Detect which cell encompasses the target text, then output its [X, Y] center coordinate. 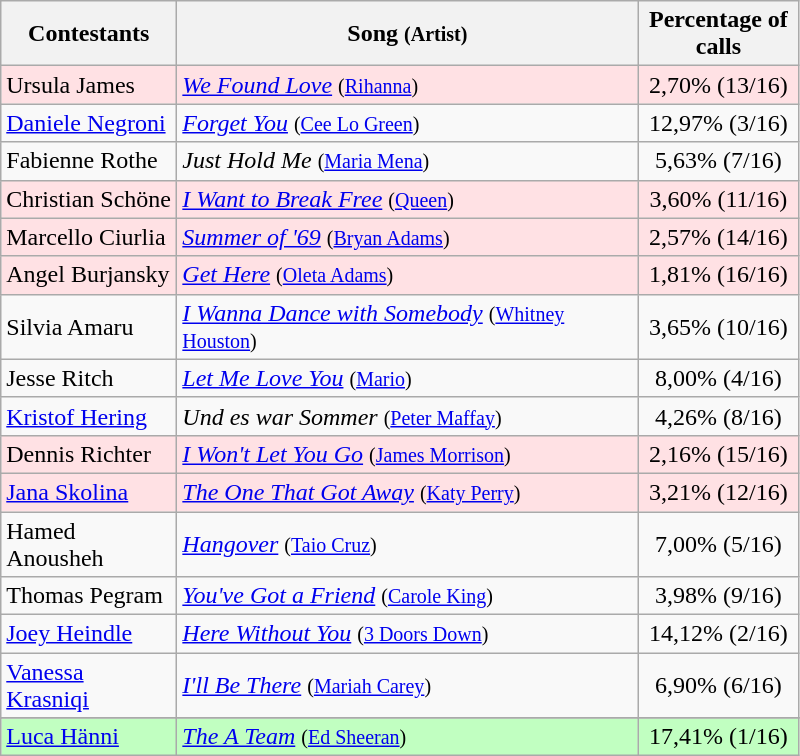
Luca Hänni [89, 737]
Silvia Amaru [89, 326]
Vanessa Krasniqi [89, 686]
5,63% (7/16) [718, 161]
The A Team (Ed Sheeran) [408, 737]
Contestants [89, 34]
Summer of '69 (Bryan Adams) [408, 237]
Jesse Ritch [89, 378]
3,21% (12/16) [718, 492]
We Found Love (Rihanna) [408, 85]
I Want to Break Free (Queen) [408, 199]
Here Without You (3 Doors Down) [408, 634]
Joey Heindle [89, 634]
You've Got a Friend (Carole King) [408, 596]
12,97% (3/16) [718, 123]
1,81% (16/16) [718, 275]
Jana Skolina [89, 492]
Dennis Richter [89, 454]
2,16% (15/16) [718, 454]
8,00% (4/16) [718, 378]
Kristof Hering [89, 416]
Fabienne Rothe [89, 161]
Let Me Love You (Mario) [408, 378]
Ursula James [89, 85]
Angel Burjansky [89, 275]
6,90% (6/16) [718, 686]
Song (Artist) [408, 34]
I Wanna Dance with Somebody (Whitney Houston) [408, 326]
3,65% (10/16) [718, 326]
Daniele Negroni [89, 123]
I Won't Let You Go (James Morrison) [408, 454]
I'll Be There (Mariah Carey) [408, 686]
17,41% (1/16) [718, 737]
14,12% (2/16) [718, 634]
3,98% (9/16) [718, 596]
The One That Got Away (Katy Perry) [408, 492]
Get Here (Oleta Adams) [408, 275]
4,26% (8/16) [718, 416]
Marcello Ciurlia [89, 237]
Forget You (Cee Lo Green) [408, 123]
2,70% (13/16) [718, 85]
Christian Schöne [89, 199]
Hamed Anousheh [89, 544]
Und es war Sommer (Peter Maffay) [408, 416]
Thomas Pegram [89, 596]
3,60% (11/16) [718, 199]
2,57% (14/16) [718, 237]
Percentage of calls [718, 34]
Hangover (Taio Cruz) [408, 544]
7,00% (5/16) [718, 544]
Just Hold Me (Maria Mena) [408, 161]
